Output the [x, y] coordinate of the center of the cell containing the given text.  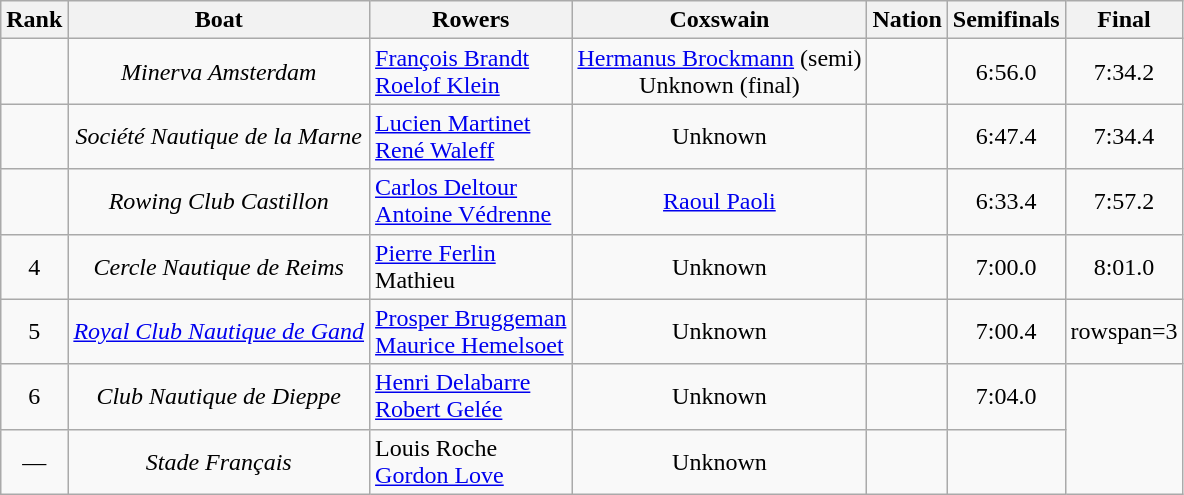
Henri Delabarre Robert Gelée [471, 396]
7:34.4 [1124, 136]
7:00.0 [1006, 266]
6:56.0 [1006, 72]
Hermanus Brockmann (semi) Unknown (final) [720, 72]
7:00.4 [1006, 332]
Louis Roche Gordon Love [471, 462]
Stade Français [219, 462]
Boat [219, 20]
8:01.0 [1124, 266]
François Brandt Roelof Klein [471, 72]
Raoul Paoli [720, 202]
6:47.4 [1006, 136]
6:33.4 [1006, 202]
Rowing Club Castillon [219, 202]
6 [34, 396]
Royal Club Nautique de Gand [219, 332]
Minerva Amsterdam [219, 72]
— [34, 462]
Lucien Martinet René Waleff [471, 136]
Rank [34, 20]
7:34.2 [1124, 72]
Cercle Nautique de Reims [219, 266]
Rowers [471, 20]
4 [34, 266]
Pierre Ferlin Mathieu [471, 266]
rowspan=3 [1124, 332]
Carlos Deltour Antoine Védrenne [471, 202]
Nation [907, 20]
7:04.0 [1006, 396]
Société Nautique de la Marne [219, 136]
Semifinals [1006, 20]
5 [34, 332]
Prosper Bruggeman Maurice Hemelsoet [471, 332]
Final [1124, 20]
7:57.2 [1124, 202]
Club Nautique de Dieppe [219, 396]
Coxswain [720, 20]
